Return the (X, Y) coordinate for the center point of the cell that contains the specified text.  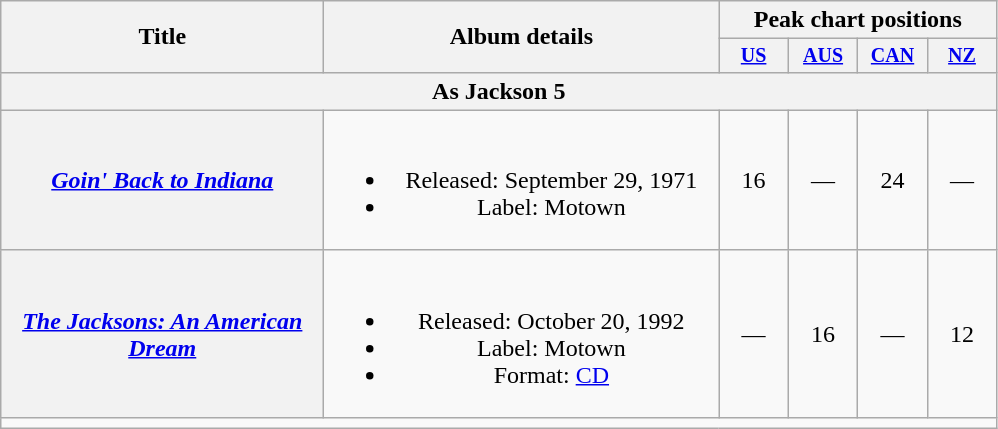
Released: September 29, 1971Label: Motown (522, 180)
24 (892, 180)
US (754, 56)
12 (962, 334)
CAN (892, 56)
Title (162, 37)
Goin' Back to Indiana (162, 180)
Released: October 20, 1992Label: MotownFormat: CD (522, 334)
NZ (962, 56)
As Jackson 5 (499, 91)
Peak chart positions (858, 20)
AUS (822, 56)
The Jacksons: An American Dream (162, 334)
Album details (522, 37)
